Output the (X, Y) coordinate of the center of the cell containing the given text.  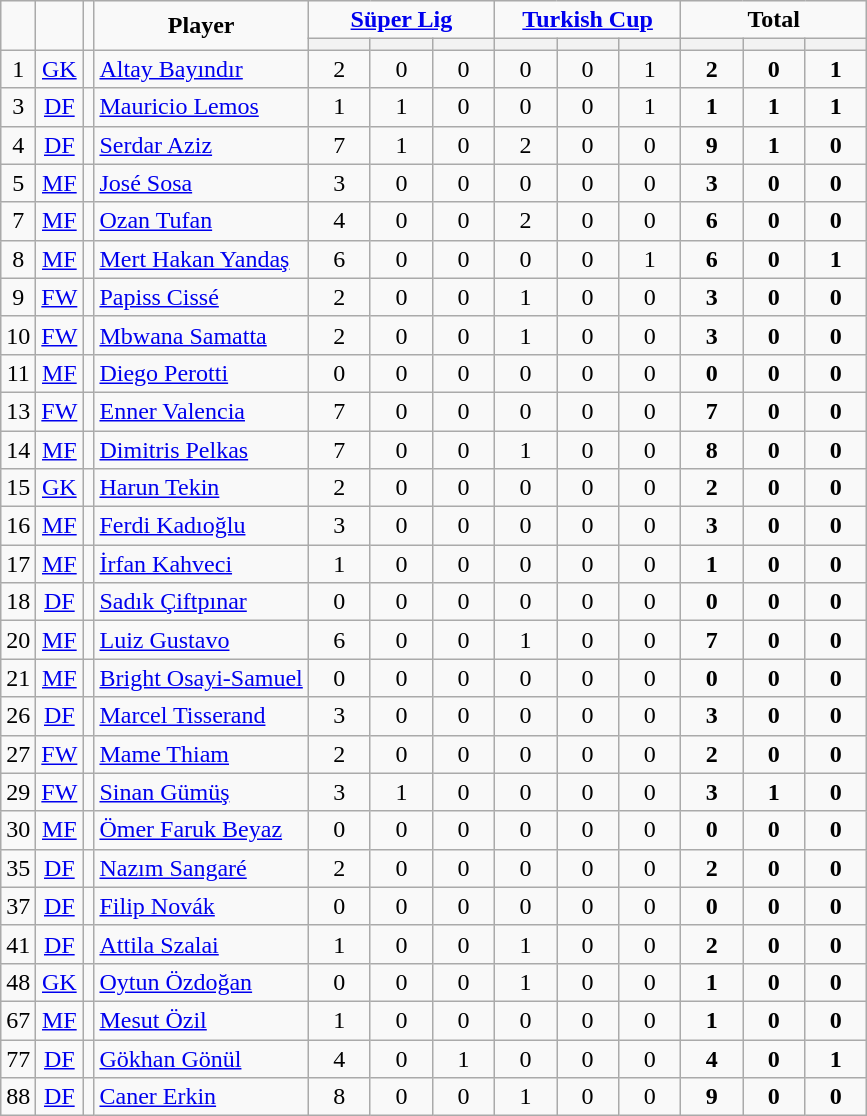
10 (18, 335)
5 (18, 183)
Caner Erkin (201, 1097)
Mbwana Samatta (201, 335)
Harun Tekin (201, 488)
Ozan Tufan (201, 221)
37 (18, 906)
16 (18, 526)
Gökhan Gönül (201, 1059)
Ferdi Kadıoğlu (201, 526)
Mert Hakan Yandaş (201, 259)
Serdar Aziz (201, 145)
Diego Perotti (201, 373)
30 (18, 830)
35 (18, 868)
Total (774, 20)
15 (18, 488)
11 (18, 373)
29 (18, 792)
13 (18, 411)
Filip Novák (201, 906)
Player (201, 26)
20 (18, 640)
Sadık Çiftpınar (201, 602)
Papiss Cissé (201, 297)
41 (18, 944)
26 (18, 716)
21 (18, 678)
Mame Thiam (201, 754)
Oytun Özdoğan (201, 982)
17 (18, 564)
Turkish Cup (588, 20)
77 (18, 1059)
Nazım Sangaré (201, 868)
48 (18, 982)
Attila Szalai (201, 944)
Mesut Özil (201, 1020)
José Sosa (201, 183)
Sinan Gümüş (201, 792)
Süper Lig (401, 20)
18 (18, 602)
27 (18, 754)
Mauricio Lemos (201, 107)
Ömer Faruk Beyaz (201, 830)
Dimitris Pelkas (201, 449)
Altay Bayındır (201, 69)
Luiz Gustavo (201, 640)
14 (18, 449)
Marcel Tisserand (201, 716)
İrfan Kahveci (201, 564)
67 (18, 1020)
88 (18, 1097)
Bright Osayi-Samuel (201, 678)
Enner Valencia (201, 411)
